Search for the cell housing the specified text and yield its [X, Y] center coordinate. 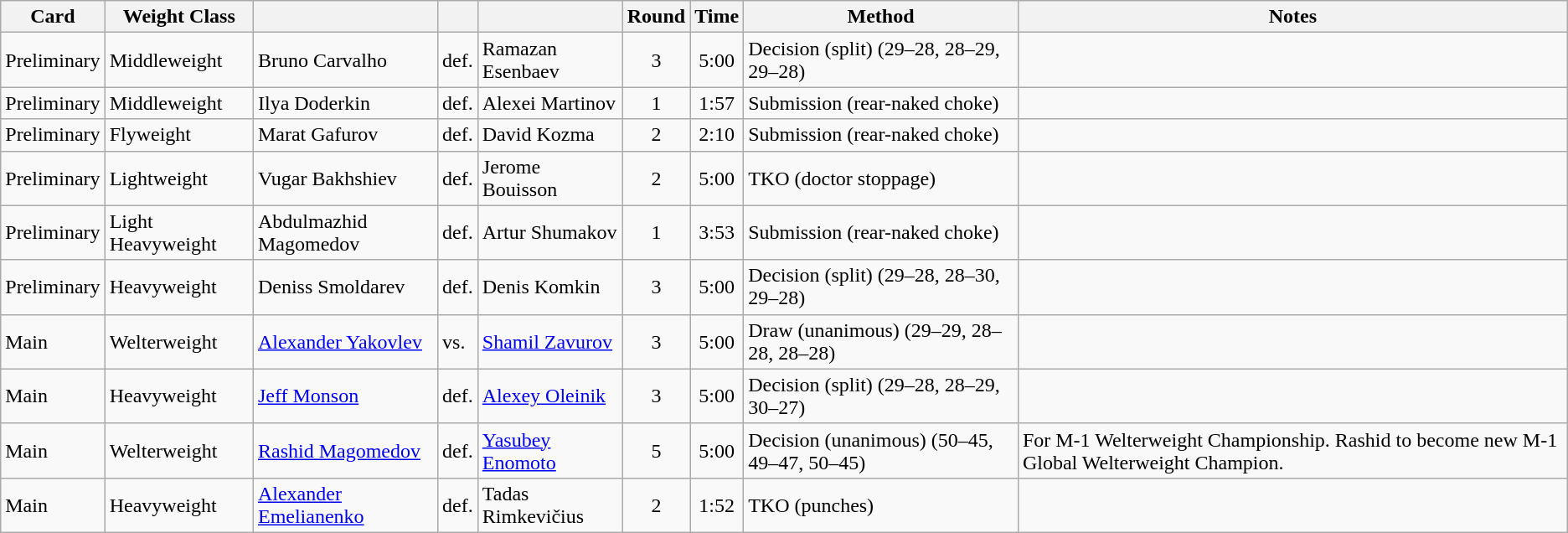
Draw (unanimous) (29–29, 28–28, 28–28) [881, 342]
Abdulmazhid Magomedov [345, 233]
TKO (punches) [881, 505]
Shamil Zavurov [549, 342]
Rashid Magomedov [345, 451]
Method [881, 17]
Round [656, 17]
Marat Gafurov [345, 135]
Jeff Monson [345, 396]
1:57 [717, 103]
Vugar Bakhshiev [345, 178]
Flyweight [179, 135]
Alexei Martinov [549, 103]
For M-1 Welterweight Championship. Rashid to become new M-1 Global Welterweight Champion. [1292, 451]
Time [717, 17]
Ramazan Esenbaev [549, 60]
Tadas Rimkevičius [549, 505]
TKO (doctor stoppage) [881, 178]
Deniss Smoldarev [345, 287]
Yasubey Enomoto [549, 451]
Decision (split) (29–28, 28–29, 29–28) [881, 60]
Weight Class [179, 17]
Alexey Oleinik [549, 396]
Denis Komkin [549, 287]
Light Heavyweight [179, 233]
David Kozma [549, 135]
Ilya Doderkin [345, 103]
Alexander Yakovlev [345, 342]
vs. [458, 342]
Alexander Emelianenko [345, 505]
1:52 [717, 505]
Decision (unanimous) (50–45, 49–47, 50–45) [881, 451]
Bruno Carvalho [345, 60]
Notes [1292, 17]
Lightweight [179, 178]
Decision (split) (29–28, 28–30, 29–28) [881, 287]
Artur Shumakov [549, 233]
Jerome Bouisson [549, 178]
Decision (split) (29–28, 28–29, 30–27) [881, 396]
Card [53, 17]
2:10 [717, 135]
3:53 [717, 233]
5 [656, 451]
